From the cell containing the given text, extract its center point as (X, Y) coordinate. 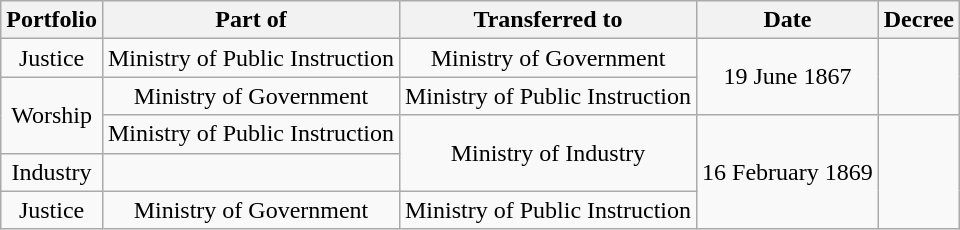
Decree (918, 20)
Date (788, 20)
Ministry of Industry (548, 153)
16 February 1869 (788, 172)
Portfolio (52, 20)
Transferred to (548, 20)
Industry (52, 172)
Worship (52, 115)
19 June 1867 (788, 77)
Part of (250, 20)
